Return the (X, Y) coordinate for the center point of the cell that contains the specified text.  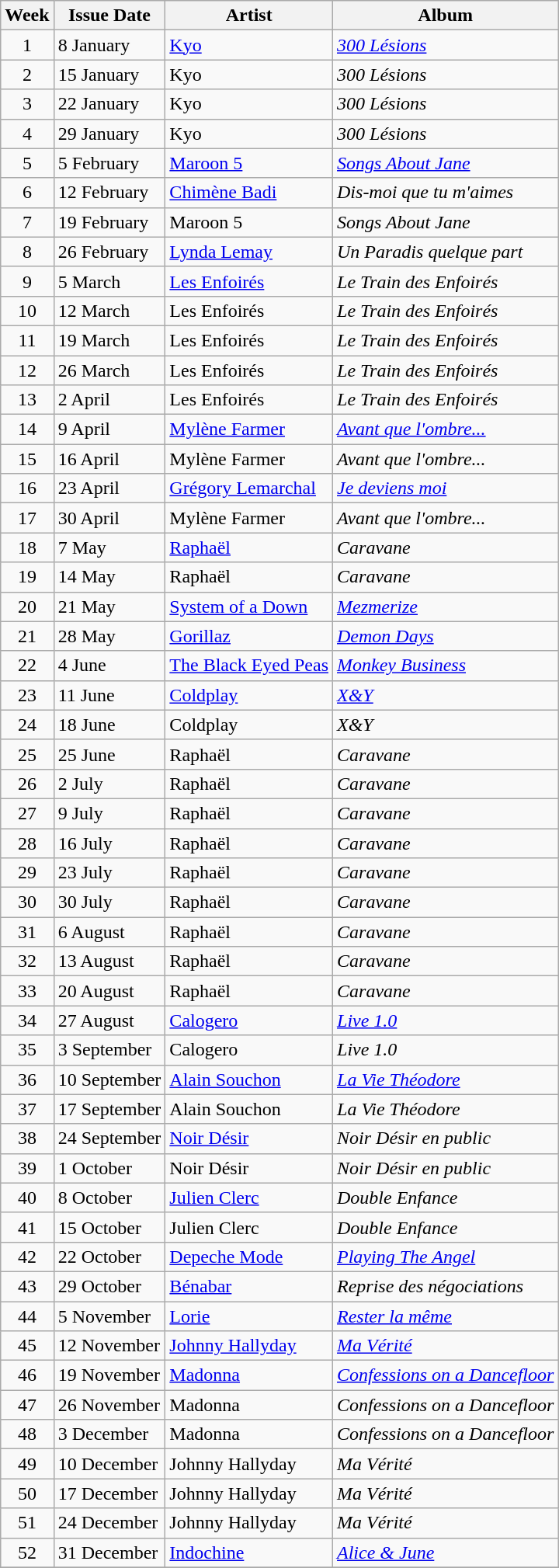
26 February (109, 252)
10 (27, 311)
9 (27, 281)
8 January (109, 45)
3 December (109, 1434)
10 December (109, 1464)
Bénabar (249, 1286)
5 November (109, 1316)
49 (27, 1464)
25 June (109, 754)
14 (27, 429)
3 September (109, 1050)
37 (27, 1109)
8 October (109, 1198)
16 July (109, 843)
17 September (109, 1109)
22 October (109, 1257)
6 (27, 193)
Playing The Angel (446, 1257)
5 (27, 163)
24 December (109, 1523)
44 (27, 1316)
26 November (109, 1405)
Artist (249, 16)
Un Paradis quelque part (446, 252)
31 December (109, 1552)
23 July (109, 873)
12 February (109, 193)
Week (27, 16)
35 (27, 1050)
Indochine (249, 1552)
21 May (109, 607)
13 (27, 400)
9 July (109, 813)
Je deviens moi (446, 488)
Reprise des négociations (446, 1286)
51 (27, 1523)
30 April (109, 518)
29 October (109, 1286)
7 May (109, 548)
42 (27, 1257)
31 (27, 932)
15 October (109, 1227)
Mezmerize (446, 607)
24 (27, 725)
43 (27, 1286)
Lynda Lemay (249, 252)
39 (27, 1168)
19 November (109, 1375)
Lorie (249, 1316)
26 (27, 784)
28 May (109, 636)
22 (27, 666)
8 (27, 252)
5 February (109, 163)
12 March (109, 311)
Rester la même (446, 1316)
Grégory Lemarchal (249, 488)
20 August (109, 991)
22 January (109, 104)
Monkey Business (446, 666)
11 (27, 340)
19 February (109, 222)
27 August (109, 1020)
2 (27, 75)
17 December (109, 1493)
30 July (109, 902)
5 March (109, 281)
21 (27, 636)
20 (27, 607)
45 (27, 1346)
4 June (109, 666)
13 August (109, 961)
3 (27, 104)
7 (27, 222)
Depeche Mode (249, 1257)
23 (27, 695)
Alice & June (446, 1552)
38 (27, 1139)
9 April (109, 429)
18 June (109, 725)
The Black Eyed Peas (249, 666)
50 (27, 1493)
6 August (109, 932)
System of a Down (249, 607)
14 May (109, 577)
12 (27, 370)
Issue Date (109, 16)
4 (27, 134)
36 (27, 1080)
23 April (109, 488)
1 (27, 45)
41 (27, 1227)
29 (27, 873)
27 (27, 813)
33 (27, 991)
1 October (109, 1168)
15 January (109, 75)
Demon Days (446, 636)
17 (27, 518)
26 March (109, 370)
19 (27, 577)
11 June (109, 695)
Chimène Badi (249, 193)
28 (27, 843)
10 September (109, 1080)
Gorillaz (249, 636)
2 July (109, 784)
Dis-moi que tu m'aimes (446, 193)
46 (27, 1375)
15 (27, 459)
32 (27, 961)
48 (27, 1434)
12 November (109, 1346)
52 (27, 1552)
19 March (109, 340)
34 (27, 1020)
Album (446, 16)
40 (27, 1198)
24 September (109, 1139)
47 (27, 1405)
2 April (109, 400)
29 January (109, 134)
16 (27, 488)
16 April (109, 459)
30 (27, 902)
25 (27, 754)
18 (27, 548)
